Output the (X, Y) coordinate of the center of the cell containing the given text.  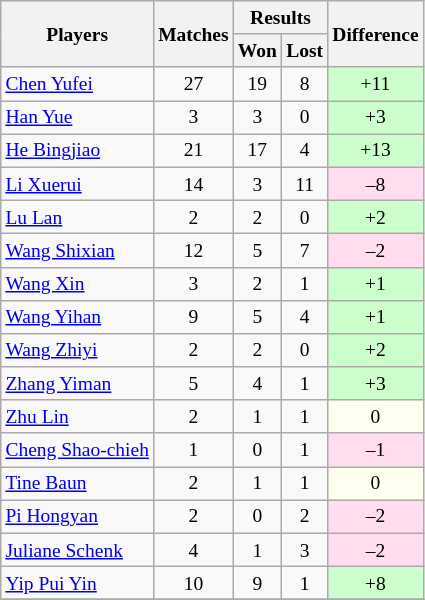
Zhu Lin (78, 416)
Yip Pui Yin (78, 584)
Difference (376, 34)
Results (280, 18)
Matches (194, 34)
–8 (376, 184)
7 (305, 250)
21 (194, 150)
Wang Shixian (78, 250)
Wang Xin (78, 284)
+13 (376, 150)
27 (194, 84)
19 (257, 84)
Lu Lan (78, 216)
Zhang Yiman (78, 384)
10 (194, 584)
Pi Hongyan (78, 516)
Wang Zhiyi (78, 350)
+8 (376, 584)
Juliane Schenk (78, 550)
12 (194, 250)
8 (305, 84)
Lost (305, 50)
17 (257, 150)
Wang Yihan (78, 316)
Chen Yufei (78, 84)
Cheng Shao-chieh (78, 450)
Li Xuerui (78, 184)
Players (78, 34)
Tine Baun (78, 484)
–1 (376, 450)
Han Yue (78, 118)
+11 (376, 84)
He Bingjiao (78, 150)
11 (305, 184)
14 (194, 184)
Won (257, 50)
